Return [X, Y] of the center of cell containing provided text 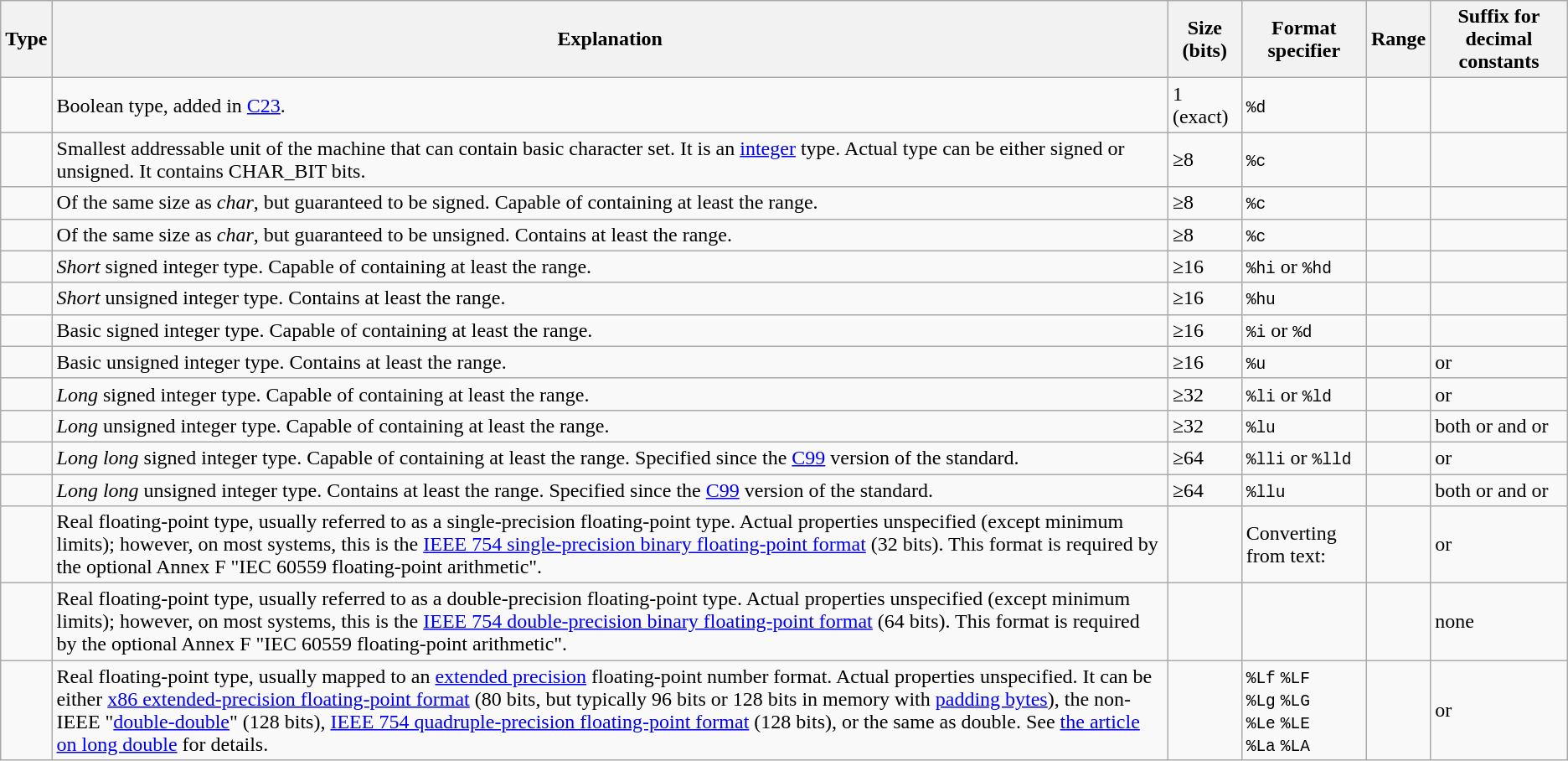
%d [1303, 106]
%hu [1303, 298]
Short signed integer type. Capable of containing at least the range. [610, 267]
Explanation [610, 39]
Format specifier [1303, 39]
%u [1303, 362]
none [1499, 622]
%li or %ld [1303, 394]
%i or %d [1303, 330]
%llu [1303, 490]
Type [27, 39]
Long long signed integer type. Capable of containing at least the range. Specified since the C99 version of the standard. [610, 458]
Range [1398, 39]
1 (exact) [1204, 106]
%lli or %lld [1303, 458]
Size (bits) [1204, 39]
Of the same size as char, but guaranteed to be signed. Capable of containing at least the range. [610, 203]
Basic signed integer type. Capable of containing at least the range. [610, 330]
Long long unsigned integer type. Contains at least the range. Specified since the C99 version of the standard. [610, 490]
Boolean type, added in C23. [610, 106]
Suffix for decimal constants [1499, 39]
%lu [1303, 426]
Long unsigned integer type. Capable of containing at least the range. [610, 426]
%Lf %LF%Lg %LG%Le %LE%La %LA [1303, 711]
Converting from text: [1303, 545]
Short unsigned integer type. Contains at least the range. [610, 298]
Of the same size as char, but guaranteed to be unsigned. Contains at least the range. [610, 235]
%hi or %hd [1303, 267]
Long signed integer type. Capable of containing at least the range. [610, 394]
Basic unsigned integer type. Contains at least the range. [610, 362]
